Identify which cell holds the provided text, then report its (x, y) central coordinate. 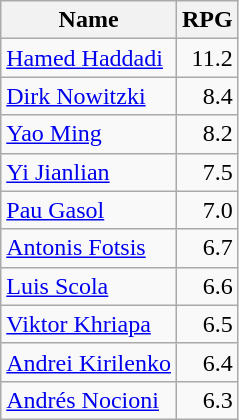
Andrés Nocioni (89, 400)
Yi Jianlian (89, 172)
7.0 (207, 210)
Andrei Kirilenko (89, 362)
Pau Gasol (89, 210)
7.5 (207, 172)
6.7 (207, 248)
8.2 (207, 134)
6.5 (207, 324)
8.4 (207, 96)
Viktor Khriapa (89, 324)
Antonis Fotsis (89, 248)
Dirk Nowitzki (89, 96)
6.3 (207, 400)
Luis Scola (89, 286)
Name (89, 20)
6.4 (207, 362)
RPG (207, 20)
6.6 (207, 286)
11.2 (207, 58)
Yao Ming (89, 134)
Hamed Haddadi (89, 58)
